Pinpoint the cell where the given text exists, returning its [X, Y] midpoint coordinate. 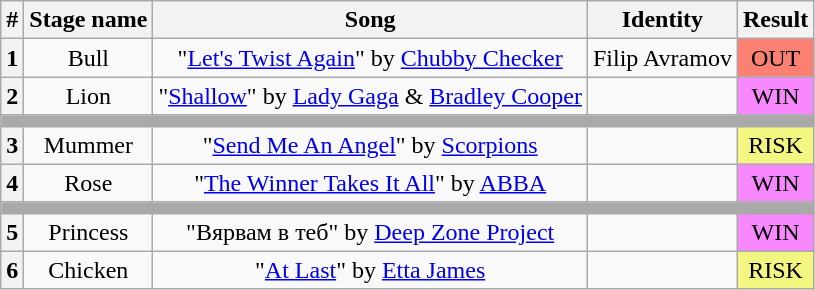
OUT [775, 58]
2 [12, 96]
6 [12, 270]
# [12, 20]
Chicken [88, 270]
Filip Avramov [662, 58]
"Вярвам в теб" by Deep Zone Project [370, 232]
Result [775, 20]
"At Last" by Etta James [370, 270]
4 [12, 183]
"Shallow" by Lady Gaga & Bradley Cooper [370, 96]
"Let's Twist Again" by Chubby Checker [370, 58]
Mummer [88, 145]
"Send Me An Angel" by Scorpions [370, 145]
Song [370, 20]
Bull [88, 58]
1 [12, 58]
"The Winner Takes It All" by ABBA [370, 183]
Princess [88, 232]
3 [12, 145]
Rose [88, 183]
Stage name [88, 20]
Lion [88, 96]
Identity [662, 20]
5 [12, 232]
